From the cell containing the given text, extract its center point as (X, Y) coordinate. 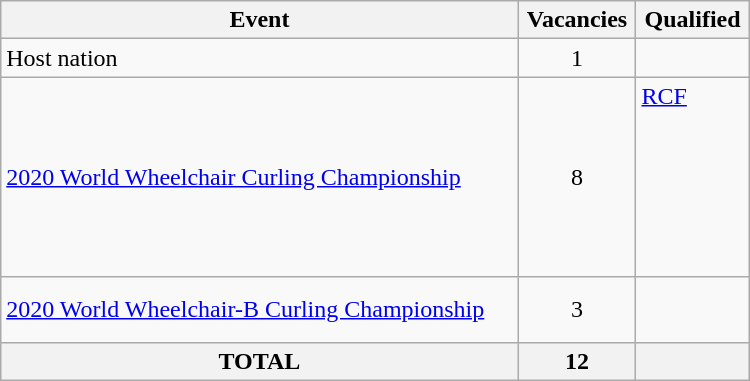
Event (260, 20)
Host nation (260, 58)
TOTAL (260, 361)
12 (577, 361)
RCF (692, 177)
Qualified (692, 20)
2020 World Wheelchair-B Curling Championship (260, 310)
Vacancies (577, 20)
3 (577, 310)
2020 World Wheelchair Curling Championship (260, 177)
8 (577, 177)
1 (577, 58)
